From the cell containing the given text, extract its center point as [X, Y] coordinate. 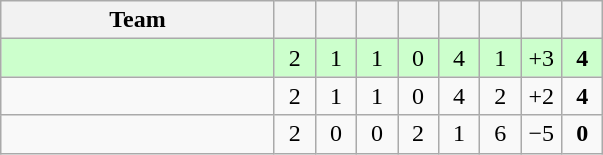
Team [138, 20]
+2 [542, 96]
+3 [542, 58]
6 [500, 134]
−5 [542, 134]
